Output the [x, y] coordinate of the center of the cell containing the given text.  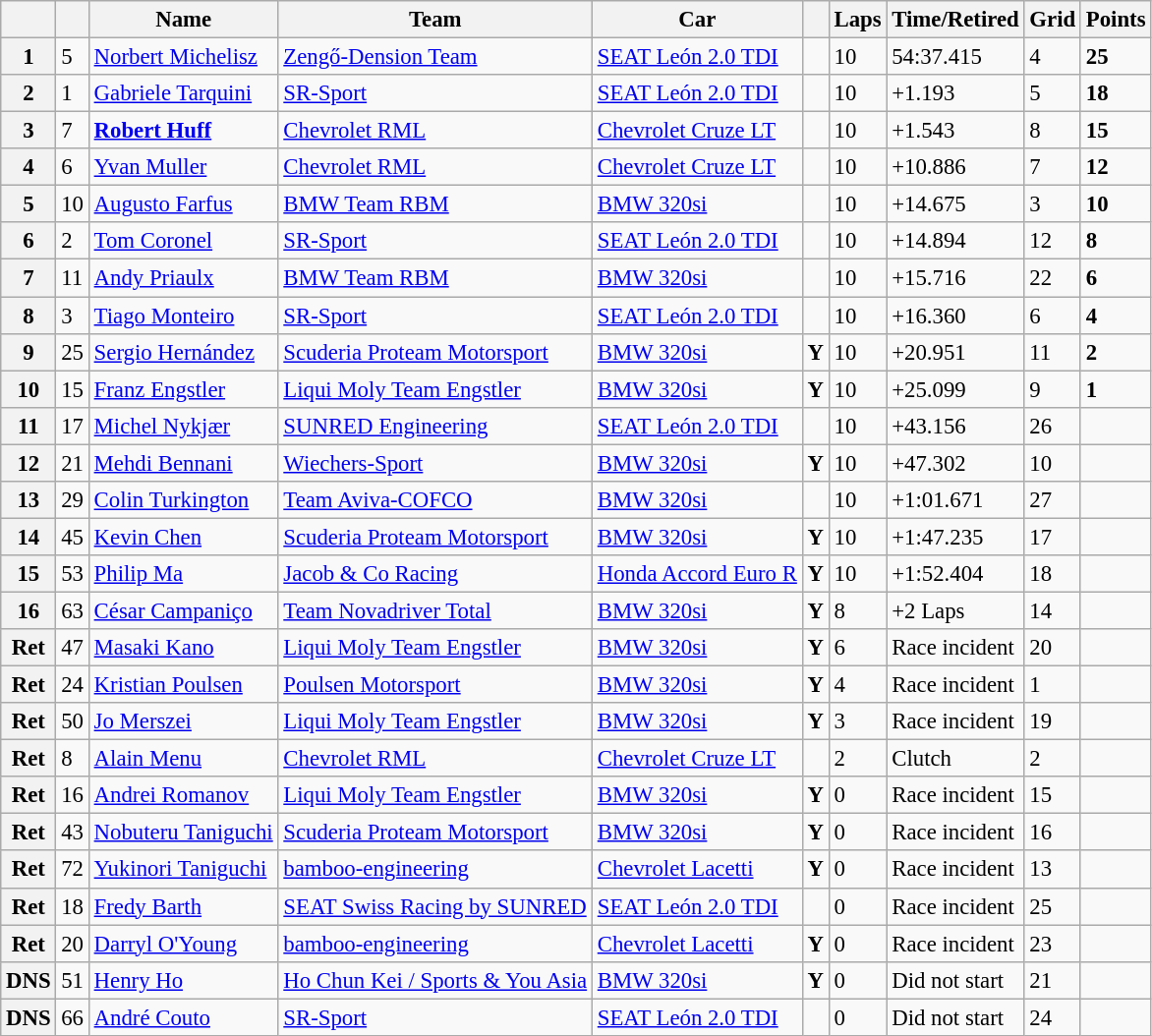
Honda Accord Euro R [697, 574]
Darryl O'Young [183, 944]
Points [1115, 20]
+15.716 [955, 278]
Kristian Poulsen [183, 685]
53 [73, 574]
26 [1052, 426]
29 [73, 500]
Yukinori Taniguchi [183, 870]
Gabriele Tarquini [183, 93]
72 [73, 870]
+2 Laps [955, 610]
+1:01.671 [955, 500]
SUNRED Engineering [434, 426]
Masaki Kano [183, 648]
+1.193 [955, 93]
43 [73, 833]
+43.156 [955, 426]
Fredy Barth [183, 906]
50 [73, 721]
+10.886 [955, 167]
Poulsen Motorsport [434, 685]
+20.951 [955, 352]
Clutch [955, 759]
Time/Retired [955, 20]
Mehdi Bennani [183, 463]
Tiago Monteiro [183, 316]
Robert Huff [183, 131]
+25.099 [955, 389]
Nobuteru Taniguchi [183, 833]
47 [73, 648]
Augusto Farfus [183, 204]
27 [1052, 500]
Henry Ho [183, 980]
Franz Engstler [183, 389]
Laps [857, 20]
+16.360 [955, 316]
Michel Nykjær [183, 426]
Team Novadriver Total [434, 610]
51 [73, 980]
+14.894 [955, 241]
+1:52.404 [955, 574]
Kevin Chen [183, 537]
Andrei Romanov [183, 795]
Colin Turkington [183, 500]
+1:47.235 [955, 537]
César Campaniço [183, 610]
63 [73, 610]
Andy Priaulx [183, 278]
+14.675 [955, 204]
Zengő-Dension Team [434, 57]
Yvan Muller [183, 167]
22 [1052, 278]
Alain Menu [183, 759]
Tom Coronel [183, 241]
54:37.415 [955, 57]
23 [1052, 944]
Car [697, 20]
Jacob & Co Racing [434, 574]
Philip Ma [183, 574]
SEAT Swiss Racing by SUNRED [434, 906]
André Couto [183, 1017]
Name [183, 20]
Sergio Hernández [183, 352]
Norbert Michelisz [183, 57]
Wiechers-Sport [434, 463]
Team Aviva-COFCO [434, 500]
Ho Chun Kei / Sports & You Asia [434, 980]
+47.302 [955, 463]
Jo Merszei [183, 721]
+1.543 [955, 131]
45 [73, 537]
Team [434, 20]
Grid [1052, 20]
66 [73, 1017]
19 [1052, 721]
